Return (X, Y) of the center of cell containing provided text 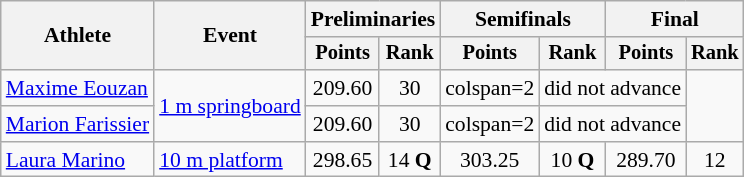
Maxime Eouzan (78, 88)
Marion Farissier (78, 124)
Preliminaries (373, 19)
Final (675, 19)
1 m springboard (230, 106)
Semifinals (523, 19)
Event (230, 36)
Athlete (78, 36)
